Output the (x, y) coordinate of the center of the cell containing the given text.  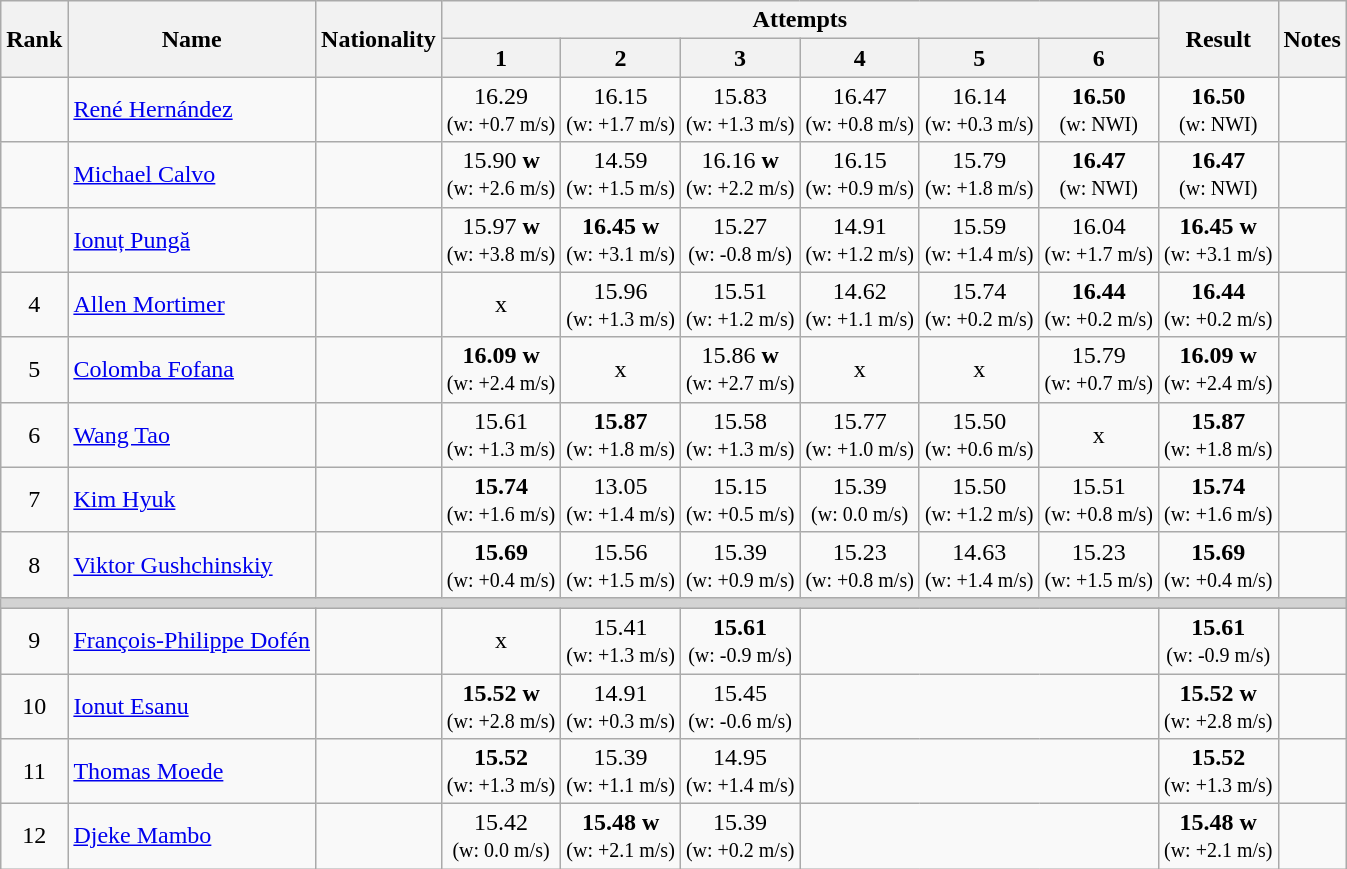
15.52(w: +1.3 m/s) (501, 772)
9 (34, 640)
16.50(w: NWI) (1099, 110)
13.05(w: +1.4 m/s) (621, 500)
Wang Tao (192, 434)
15.61 (w: -0.9 m/s) (1218, 640)
15.51(w: +0.8 m/s) (1099, 500)
16.16 w (w: +2.2 m/s) (740, 174)
16.15(w: +1.7 m/s) (621, 110)
15.23(w: +0.8 m/s) (860, 564)
René Hernández (192, 110)
14.63(w: +1.4 m/s) (979, 564)
Thomas Moede (192, 772)
15.74(w: +1.6 m/s) (501, 500)
15.87 (w: +1.8 m/s) (1218, 434)
15.90 w (w: +2.6 m/s) (501, 174)
15.27(w: -0.8 m/s) (740, 240)
François-Philippe Dofén (192, 640)
Allen Mortimer (192, 304)
16.44 (w: +0.2 m/s) (1218, 304)
14.95(w: +1.4 m/s) (740, 772)
15.61(w: +1.3 m/s) (501, 434)
Colomba Fofana (192, 370)
15.69(w: +0.4 m/s) (501, 564)
1 (501, 58)
11 (34, 772)
16.44(w: +0.2 m/s) (1099, 304)
10 (34, 706)
Michael Calvo (192, 174)
15.74(w: +0.2 m/s) (979, 304)
15.83(w: +1.3 m/s) (740, 110)
7 (34, 500)
Ionuț Pungă (192, 240)
15.15(w: +0.5 m/s) (740, 500)
15.58(w: +1.3 m/s) (740, 434)
3 (740, 58)
12 (34, 836)
Ionut Esanu (192, 706)
Djeke Mambo (192, 836)
15.23(w: +1.5 m/s) (1099, 564)
15.79(w: +1.8 m/s) (979, 174)
15.52 (w: +1.3 m/s) (1218, 772)
14.62(w: +1.1 m/s) (860, 304)
14.59(w: +1.5 m/s) (621, 174)
15.41(w: +1.3 m/s) (621, 640)
Result (1218, 39)
15.39(w: +1.1 m/s) (621, 772)
16.50 (w: NWI) (1218, 110)
Attempts (800, 20)
15.50(w: +0.6 m/s) (979, 434)
15.51(w: +1.2 m/s) (740, 304)
15.39(w: +0.9 m/s) (740, 564)
15.96(w: +1.3 m/s) (621, 304)
Rank (34, 39)
15.87(w: +1.8 m/s) (621, 434)
15.39(w: +0.2 m/s) (740, 836)
15.69 (w: +0.4 m/s) (1218, 564)
15.61(w: -0.9 m/s) (740, 640)
15.42(w: 0.0 m/s) (501, 836)
16.29(w: +0.7 m/s) (501, 110)
15.59(w: +1.4 m/s) (979, 240)
15.50(w: +1.2 m/s) (979, 500)
15.45(w: -0.6 m/s) (740, 706)
Viktor Gushchinskiy (192, 564)
16.47(w: NWI) (1099, 174)
Name (192, 39)
Notes (1312, 39)
15.79(w: +0.7 m/s) (1099, 370)
Kim Hyuk (192, 500)
16.47 (w: NWI) (1218, 174)
16.04(w: +1.7 m/s) (1099, 240)
Nationality (379, 39)
15.74 (w: +1.6 m/s) (1218, 500)
16.47(w: +0.8 m/s) (860, 110)
15.86 w (w: +2.7 m/s) (740, 370)
14.91(w: +1.2 m/s) (860, 240)
16.14(w: +0.3 m/s) (979, 110)
14.91(w: +0.3 m/s) (621, 706)
8 (34, 564)
16.15(w: +0.9 m/s) (860, 174)
2 (621, 58)
15.77(w: +1.0 m/s) (860, 434)
15.97 w (w: +3.8 m/s) (501, 240)
15.56(w: +1.5 m/s) (621, 564)
15.39(w: 0.0 m/s) (860, 500)
